Capture the cell that displays the provided text and extract its [X, Y] central coordinate. 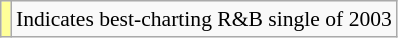
Indicates best-charting R&B single of 2003 [204, 19]
